From the cell containing the given text, extract its center point as [X, Y] coordinate. 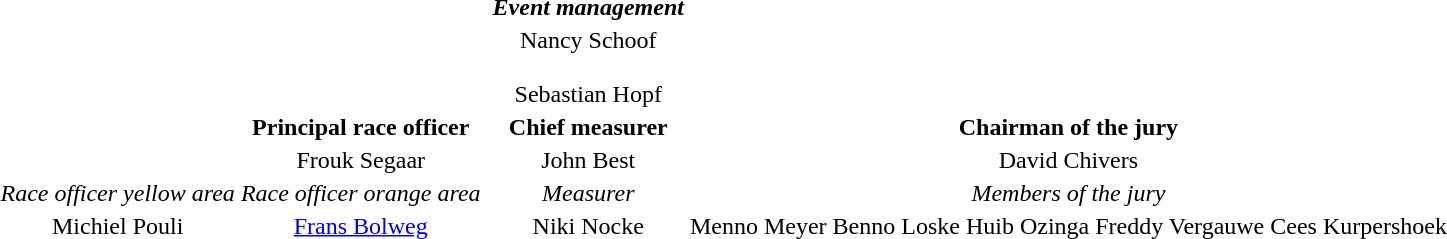
Race officer orange area [360, 193]
Nancy Schoof Sebastian Hopf [588, 67]
Chief measurer [588, 127]
Measurer [588, 193]
Principal race officer [360, 127]
Frouk Segaar [360, 160]
John Best [588, 160]
